Pinpoint the cell where the given text exists, returning its [X, Y] midpoint coordinate. 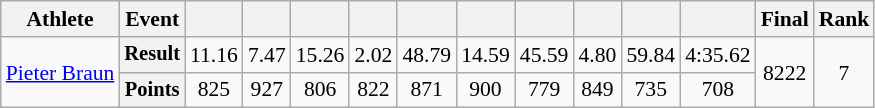
871 [426, 90]
849 [597, 90]
735 [650, 90]
11.16 [214, 55]
Result [152, 55]
48.79 [426, 55]
2.02 [373, 55]
4:35.62 [718, 55]
900 [486, 90]
708 [718, 90]
7 [844, 72]
Pieter Braun [60, 72]
Event [152, 19]
8222 [785, 72]
4.80 [597, 55]
927 [267, 90]
Athlete [60, 19]
Points [152, 90]
59.84 [650, 55]
14.59 [486, 55]
Rank [844, 19]
Final [785, 19]
825 [214, 90]
806 [320, 90]
45.59 [544, 55]
15.26 [320, 55]
7.47 [267, 55]
822 [373, 90]
779 [544, 90]
